Provide the (X, Y) coordinate of the cell's center where the given text is located.  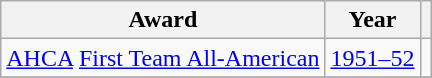
1951–52 (372, 58)
Year (372, 20)
Award (163, 20)
AHCA First Team All-American (163, 58)
